Provide the (x, y) coordinate of the cell's center where the given text is located.  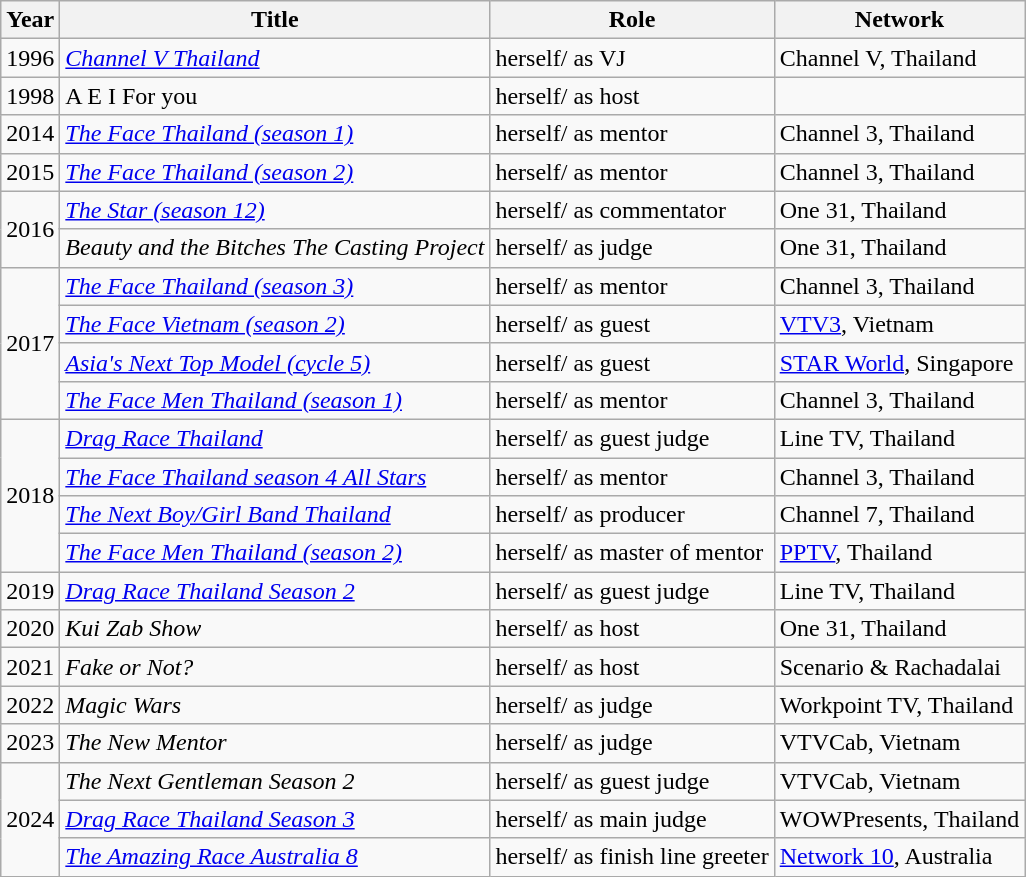
herself/ as producer (632, 515)
2016 (30, 229)
A E I For you (275, 96)
The Amazing Race Australia 8 (275, 857)
The Face Thailand season 4 All Stars (275, 477)
Magic Wars (275, 705)
Title (275, 20)
Network (900, 20)
herself/ as main judge (632, 819)
WOWPresents, Thailand (900, 819)
The Face Men Thailand (season 1) (275, 400)
2015 (30, 172)
Asia's Next Top Model (cycle 5) (275, 362)
herself/ as VJ (632, 58)
The Face Men Thailand (season 2) (275, 553)
2019 (30, 591)
2014 (30, 134)
2020 (30, 629)
Channel V, Thailand (900, 58)
VTV3, Vietnam (900, 324)
2018 (30, 495)
The Face Vietnam (season 2) (275, 324)
herself/ as master of mentor (632, 553)
Scenario & Rachadalai (900, 667)
The Face Thailand (season 1) (275, 134)
The Star (season 12) (275, 210)
2023 (30, 743)
Workpoint TV, Thailand (900, 705)
Fake or Not? (275, 667)
PPTV, Thailand (900, 553)
Role (632, 20)
2024 (30, 819)
herself/ as finish line greeter (632, 857)
1998 (30, 96)
1996 (30, 58)
2021 (30, 667)
herself/ as commentator (632, 210)
Beauty and the Bitches The Casting Project (275, 248)
The Next Gentleman Season 2 (275, 781)
Drag Race Thailand (275, 438)
Channel V Thailand (275, 58)
Kui Zab Show (275, 629)
The Face Thailand (season 3) (275, 286)
The New Mentor (275, 743)
Year (30, 20)
Drag Race Thailand Season 3 (275, 819)
2017 (30, 343)
2022 (30, 705)
Channel 7, Thailand (900, 515)
The Face Thailand (season 2) (275, 172)
Network 10, Australia (900, 857)
Drag Race Thailand Season 2 (275, 591)
The Next Boy/Girl Band Thailand (275, 515)
STAR World, Singapore (900, 362)
